Capture the cell that displays the provided text and extract its (X, Y) central coordinate. 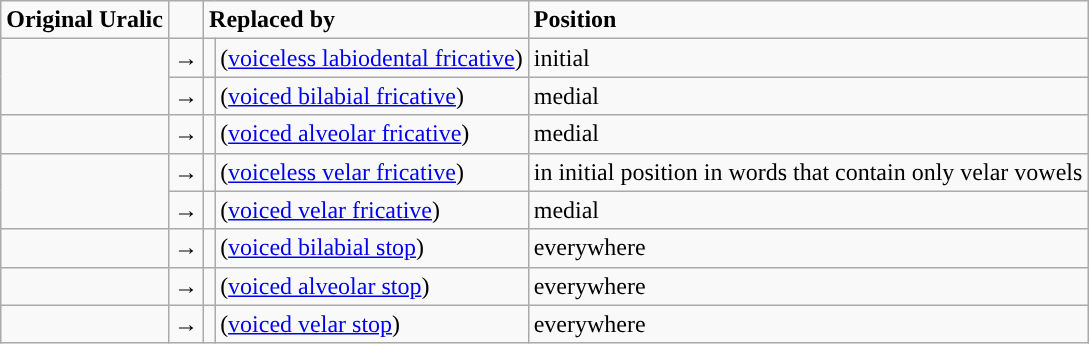
(voiced alveolar stop) (372, 286)
(voiced alveolar fricative) (372, 134)
(voiceless velar fricative) (372, 172)
(voiced velar fricative) (372, 210)
(voiced bilabial stop) (372, 248)
Replaced by (366, 20)
(voiced bilabial fricative) (372, 96)
(voiced velar stop) (372, 324)
in initial position in words that contain only velar vowels (808, 172)
(voiceless labiodental fricative) (372, 58)
initial (808, 58)
Original Uralic (85, 20)
Position (808, 20)
